Capture the cell that displays the provided text and extract its [X, Y] central coordinate. 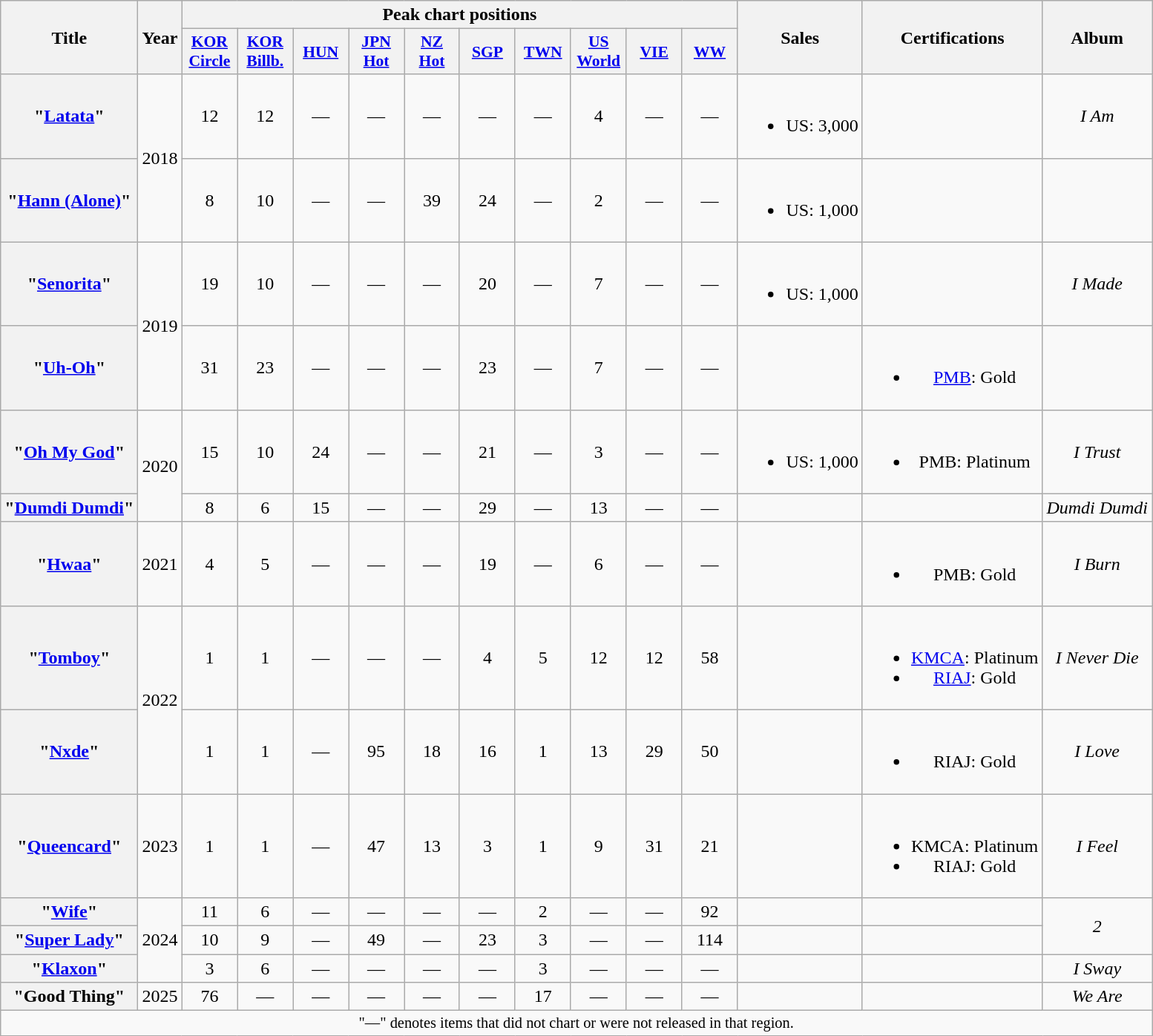
2019 [160, 326]
2022 [160, 699]
Certifications [952, 37]
Title [70, 37]
I Feel [1097, 846]
11 [209, 912]
Dumdi Dumdi [1097, 508]
"Klaxon" [70, 968]
TWN [543, 52]
HUN [321, 52]
I Made [1097, 283]
KORCircle [209, 52]
"Hwaa" [70, 564]
"Queencard" [70, 846]
US: 3,000 [800, 116]
"Oh My God" [70, 451]
2018 [160, 158]
"Nxde" [70, 751]
20 [487, 283]
KORBillb. [266, 52]
JPNHot [377, 52]
39 [432, 200]
"Senorita" [70, 283]
95 [377, 751]
Year [160, 37]
18 [432, 751]
"Dumdi Dumdi" [70, 508]
"Latata" [70, 116]
50 [709, 751]
WW [709, 52]
"—" denotes items that did not chart or were not released in that region. [576, 1023]
SGP [487, 52]
2023 [160, 846]
114 [709, 940]
"Uh-Oh" [70, 368]
I Never Die [1097, 658]
I Sway [1097, 968]
"Tomboy" [70, 658]
Album [1097, 37]
Sales [800, 37]
I Am [1097, 116]
76 [209, 997]
2024 [160, 940]
Peak chart positions [460, 15]
47 [377, 846]
58 [709, 658]
"Wife" [70, 912]
I Burn [1097, 564]
2021 [160, 564]
16 [487, 751]
We Are [1097, 997]
92 [709, 912]
RIAJ: Gold [952, 751]
I Trust [1097, 451]
"Good Thing" [70, 997]
17 [543, 997]
NZ Hot [432, 52]
"Super Lady" [70, 940]
2025 [160, 997]
49 [377, 940]
VIE [654, 52]
2020 [160, 466]
USWorld [598, 52]
I Love [1097, 751]
"Hann (Alone)" [70, 200]
PMB: Platinum [952, 451]
